Capture the cell that displays the provided text and extract its [X, Y] central coordinate. 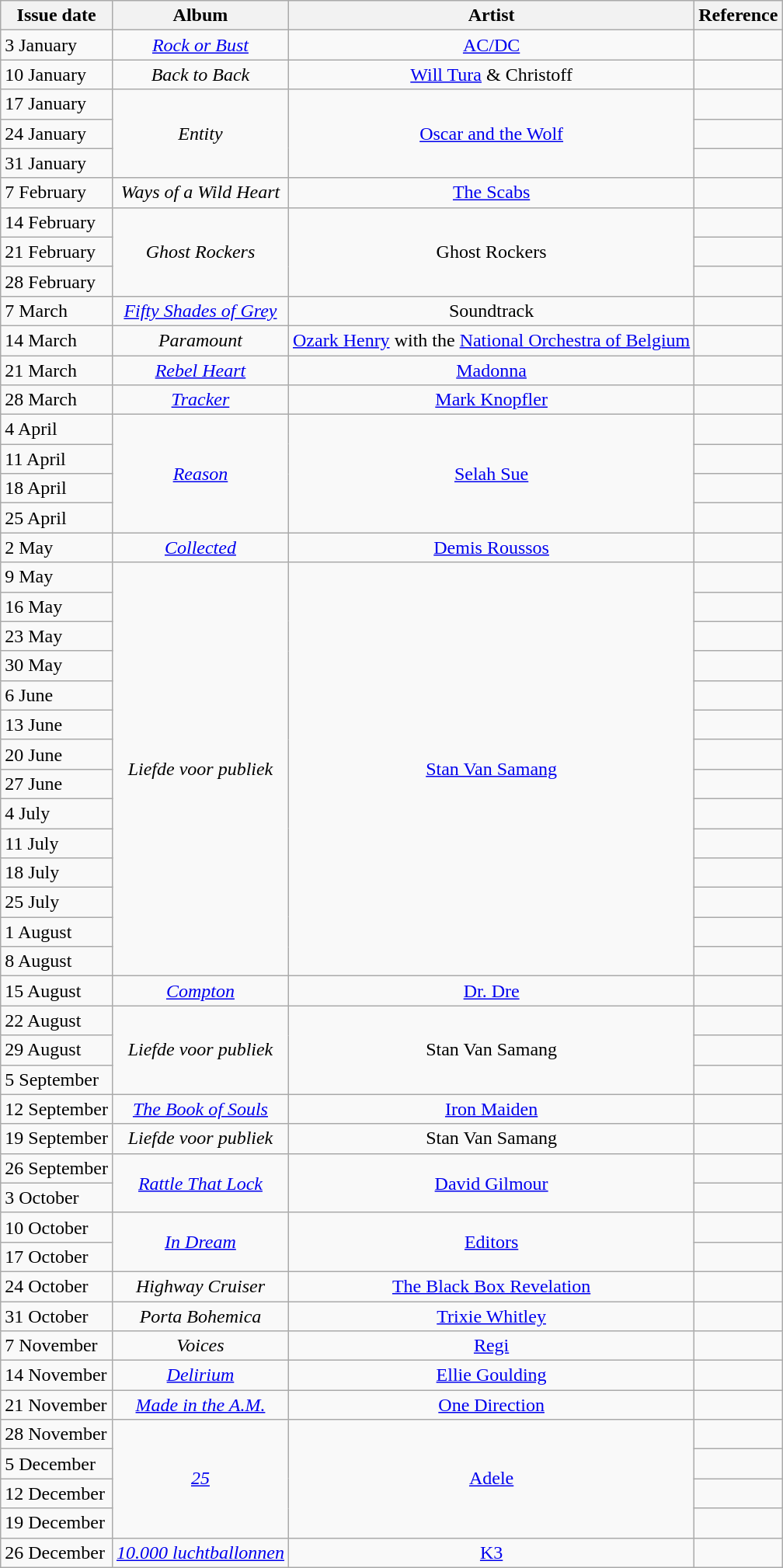
1 August [57, 932]
21 November [57, 1405]
Will Tura & Christoff [491, 75]
Dr. Dre [491, 991]
Demis Roussos [491, 548]
21 February [57, 252]
17 January [57, 104]
Tracker [200, 400]
Selah Sue [491, 474]
3 January [57, 45]
11 July [57, 843]
Rattle That Lock [200, 1183]
21 March [57, 370]
20 June [57, 754]
Issue date [57, 16]
Madonna [491, 370]
The Scabs [491, 193]
7 November [57, 1346]
26 September [57, 1168]
17 October [57, 1257]
18 July [57, 873]
4 April [57, 429]
8 August [57, 961]
13 June [57, 725]
16 May [57, 607]
Ozark Henry with the National Orchestra of Belgium [491, 340]
28 March [57, 400]
28 November [57, 1434]
3 October [57, 1198]
31 October [57, 1316]
Artist [491, 16]
Compton [200, 991]
Trixie Whitley [491, 1316]
19 September [57, 1139]
5 September [57, 1080]
Back to Back [200, 75]
24 October [57, 1286]
Ways of a Wild Heart [200, 193]
K3 [491, 1552]
27 June [57, 784]
Rock or Bust [200, 45]
14 March [57, 340]
AC/DC [491, 45]
Paramount [200, 340]
Collected [200, 548]
2 May [57, 548]
22 August [57, 1020]
Mark Knopfler [491, 400]
Ellie Goulding [491, 1375]
28 February [57, 281]
29 August [57, 1050]
26 December [57, 1552]
Highway Cruiser [200, 1286]
25 April [57, 518]
9 May [57, 577]
12 September [57, 1109]
In Dream [200, 1242]
18 April [57, 488]
Rebel Heart [200, 370]
7 February [57, 193]
10 January [57, 75]
Porta Bohemica [200, 1316]
14 November [57, 1375]
Entity [200, 134]
6 June [57, 695]
The Book of Souls [200, 1109]
Reference [738, 16]
10 October [57, 1227]
The Black Box Revelation [491, 1286]
14 February [57, 222]
Iron Maiden [491, 1109]
11 April [57, 459]
25 [200, 1479]
15 August [57, 991]
25 July [57, 902]
Delirium [200, 1375]
Fifty Shades of Grey [200, 311]
12 December [57, 1493]
23 May [57, 636]
10.000 luchtballonnen [200, 1552]
Adele [491, 1479]
7 March [57, 311]
31 January [57, 163]
5 December [57, 1464]
24 January [57, 134]
Regi [491, 1346]
Voices [200, 1346]
30 May [57, 666]
Made in the A.M. [200, 1405]
David Gilmour [491, 1183]
Soundtrack [491, 311]
One Direction [491, 1405]
Oscar and the Wolf [491, 134]
Editors [491, 1242]
19 December [57, 1523]
Reason [200, 474]
Album [200, 16]
4 July [57, 813]
